Pinpoint the cell where the given text exists, returning its [X, Y] midpoint coordinate. 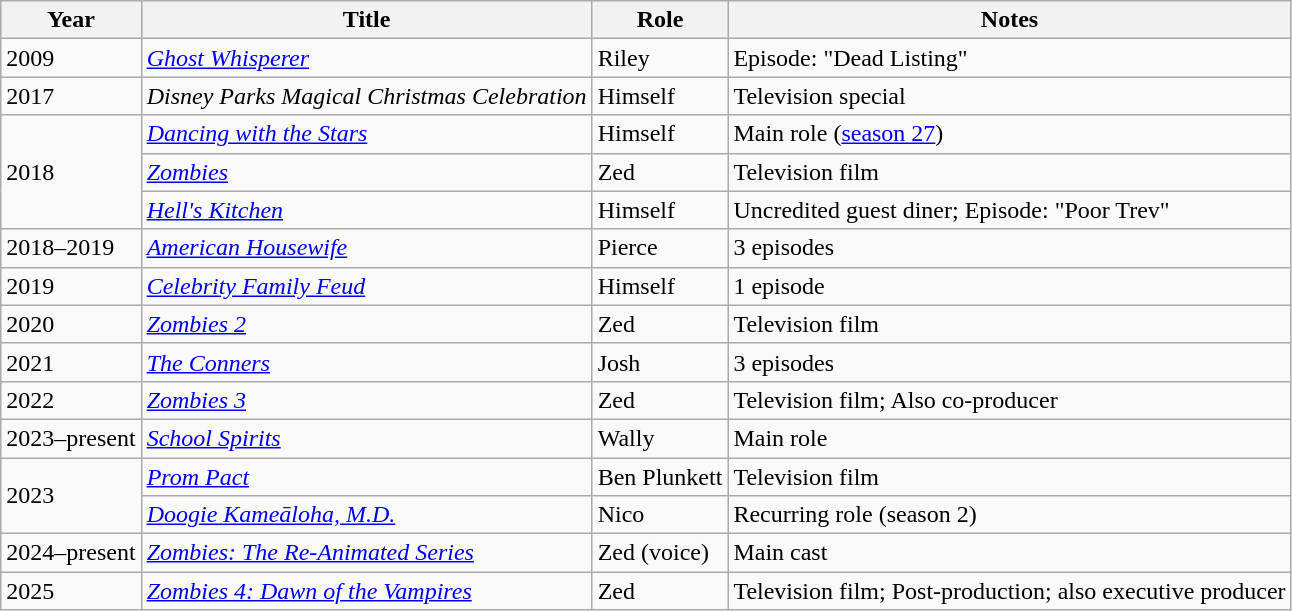
Doogie Kameāloha, M.D. [366, 515]
Zombies [366, 172]
2018–2019 [71, 248]
2020 [71, 324]
School Spirits [366, 438]
Prom Pact [366, 477]
Celebrity Family Feud [366, 286]
Dancing with the Stars [366, 134]
2023–present [71, 438]
Wally [660, 438]
Disney Parks Magical Christmas Celebration [366, 96]
Notes [1010, 20]
Television special [1010, 96]
Zombies 3 [366, 400]
Zombies 2 [366, 324]
Zombies: The Re-Animated Series [366, 553]
Josh [660, 362]
Riley [660, 58]
Television film; Also co-producer [1010, 400]
Nico [660, 515]
Ben Plunkett [660, 477]
Zed (voice) [660, 553]
Main cast [1010, 553]
Episode: "Dead Listing" [1010, 58]
Year [71, 20]
2024–present [71, 553]
Uncredited guest diner; Episode: "Poor Trev" [1010, 210]
2022 [71, 400]
2017 [71, 96]
2023 [71, 496]
2019 [71, 286]
Hell's Kitchen [366, 210]
2025 [71, 591]
Role [660, 20]
Title [366, 20]
Main role [1010, 438]
Main role (season 27) [1010, 134]
American Housewife [366, 248]
Television film; Post-production; also executive producer [1010, 591]
Recurring role (season 2) [1010, 515]
2018 [71, 172]
2021 [71, 362]
The Conners [366, 362]
Zombies 4: Dawn of the Vampires [366, 591]
Ghost Whisperer [366, 58]
Pierce [660, 248]
1 episode [1010, 286]
2009 [71, 58]
